Determine the (x, y) coordinate at the center of the cell enclosing the given text.  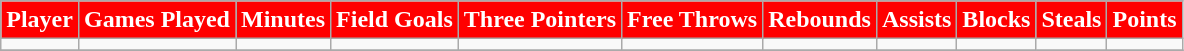
Minutes (284, 20)
Blocks (996, 20)
Steals (1072, 20)
Assists (916, 20)
Player (40, 20)
Three Pointers (540, 20)
Rebounds (820, 20)
Games Played (156, 20)
Points (1144, 20)
Free Throws (692, 20)
Field Goals (395, 20)
